Detect which cell encompasses the target text, then output its (X, Y) center coordinate. 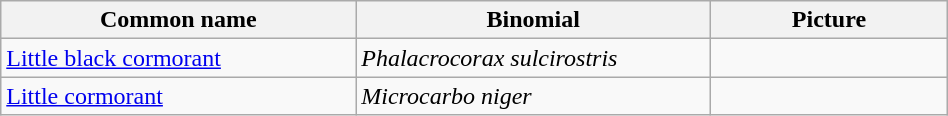
Little cormorant (178, 96)
Little black cormorant (178, 58)
Microcarbo niger (534, 96)
Binomial (534, 20)
Picture (830, 20)
Common name (178, 20)
Phalacrocorax sulcirostris (534, 58)
